Detect which cell encompasses the target text, then output its (x, y) center coordinate. 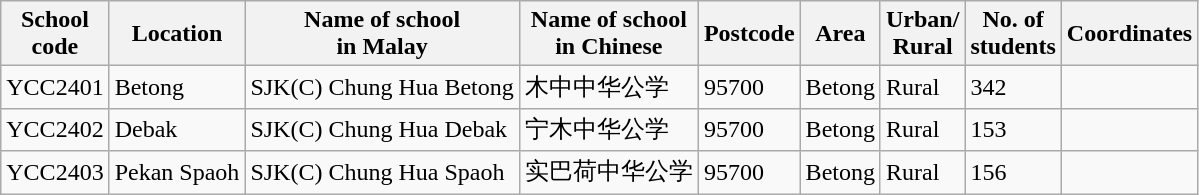
153 (1013, 130)
Coordinates (1129, 34)
YCC2402 (55, 130)
Debak (177, 130)
SJK(C) Chung Hua Spaoh (382, 172)
Name of schoolin Malay (382, 34)
YCC2401 (55, 88)
YCC2403 (55, 172)
实巴荷中华公学 (608, 172)
Urban/Rural (922, 34)
Schoolcode (55, 34)
Postcode (749, 34)
No. ofstudents (1013, 34)
342 (1013, 88)
SJK(C) Chung Hua Betong (382, 88)
木中中华公学 (608, 88)
Location (177, 34)
宁木中华公学 (608, 130)
Pekan Spaoh (177, 172)
Name of schoolin Chinese (608, 34)
SJK(C) Chung Hua Debak (382, 130)
156 (1013, 172)
Area (840, 34)
